Find where the given text appears and provide that cell's center as [x, y] coordinate. 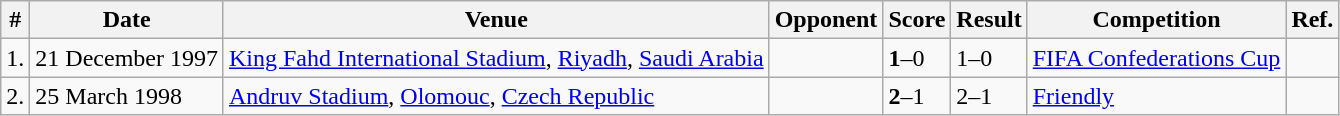
King Fahd International Stadium, Riyadh, Saudi Arabia [496, 58]
Venue [496, 20]
Friendly [1156, 96]
Result [989, 20]
Andruv Stadium, Olomouc, Czech Republic [496, 96]
25 March 1998 [127, 96]
2. [16, 96]
Date [127, 20]
FIFA Confederations Cup [1156, 58]
Opponent [826, 20]
Ref. [1312, 20]
Competition [1156, 20]
# [16, 20]
Score [917, 20]
21 December 1997 [127, 58]
1. [16, 58]
